Identify which cell holds the provided text, then report its [x, y] central coordinate. 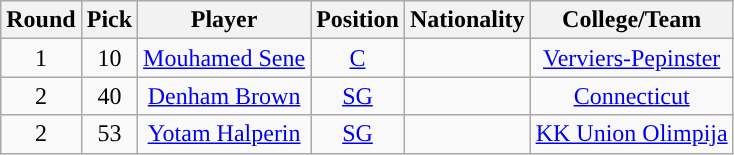
53 [109, 134]
C [358, 58]
Pick [109, 20]
Connecticut [632, 96]
Mouhamed Sene [224, 58]
Position [358, 20]
1 [41, 58]
Nationality [467, 20]
Player [224, 20]
Round [41, 20]
KK Union Olimpija [632, 134]
Verviers-Pepinster [632, 58]
40 [109, 96]
Denham Brown [224, 96]
Yotam Halperin [224, 134]
10 [109, 58]
College/Team [632, 20]
